Scan for the cell matching the given text and deliver its (x, y) coordinate at center. 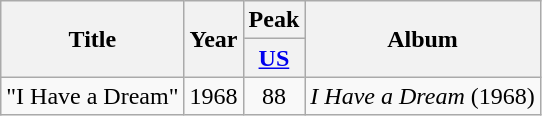
Peak (274, 20)
US (274, 58)
88 (274, 96)
Year (214, 39)
Album (422, 39)
I Have a Dream (1968) (422, 96)
Title (92, 39)
1968 (214, 96)
"I Have a Dream" (92, 96)
